From the cell containing the given text, extract its center point as (X, Y) coordinate. 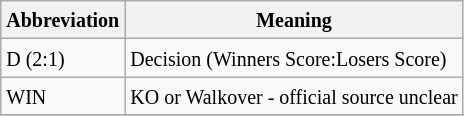
Abbreviation (63, 20)
WIN (63, 96)
Meaning (294, 20)
KO or Walkover - official source unclear (294, 96)
D (2:1) (63, 58)
Decision (Winners Score:Losers Score) (294, 58)
